Provide the (x, y) coordinate of the cell's center where the given text is located.  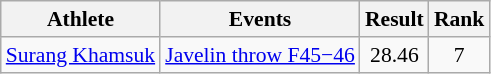
Athlete (80, 19)
Result (394, 19)
Events (260, 19)
Rank (460, 19)
7 (460, 55)
Surang Khamsuk (80, 55)
28.46 (394, 55)
Javelin throw F45−46 (260, 55)
